Provide the [X, Y] coordinate of the cell's center where the given text is located.  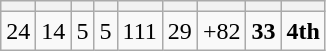
111 [140, 31]
29 [180, 31]
14 [54, 31]
4th [303, 31]
+82 [222, 31]
24 [18, 31]
33 [264, 31]
